Detect which cell encompasses the target text, then output its [X, Y] center coordinate. 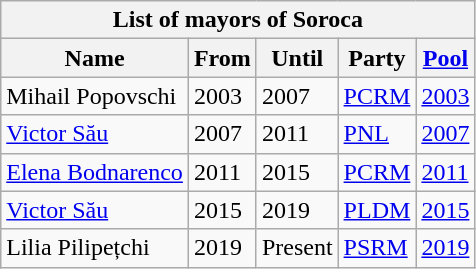
Pool [446, 58]
Lilia Pilipețchi [95, 248]
Elena Bodnarenco [95, 172]
PNL [377, 134]
From [222, 58]
PSRM [377, 248]
Party [377, 58]
PLDM [377, 210]
Until [297, 58]
Present [297, 248]
Mihail Popovschi [95, 96]
List of mayors of Soroca [238, 20]
Name [95, 58]
